Return the [x, y] coordinate for the center point of the cell that contains the specified text.  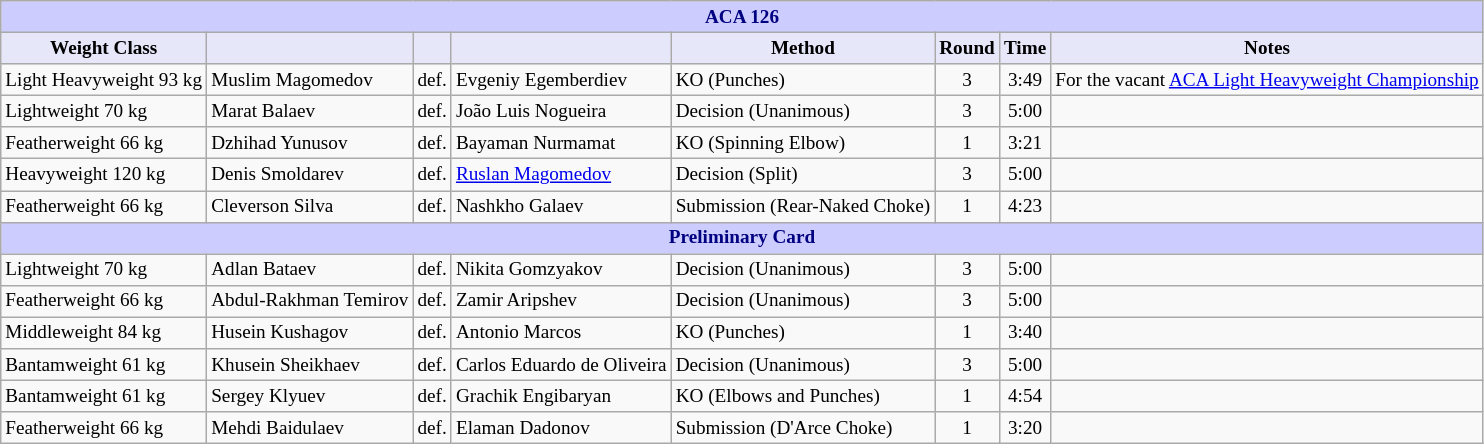
ACA 126 [742, 17]
3:20 [1024, 428]
For the vacant ACA Light Heavyweight Championship [1267, 80]
Mehdi Baidulaev [310, 428]
Method [803, 48]
Elaman Dadonov [561, 428]
Husein Kushagov [310, 333]
4:54 [1024, 396]
Round [968, 48]
3:49 [1024, 80]
Middleweight 84 kg [104, 333]
4:23 [1024, 206]
Abdul-Rakhman Temirov [310, 301]
Decision (Split) [803, 175]
Adlan Bataev [310, 270]
Preliminary Card [742, 238]
3:40 [1024, 333]
Zamir Aripshev [561, 301]
Sergey Klyuev [310, 396]
Denis Smoldarev [310, 175]
Cleverson Silva [310, 206]
Grachik Engibaryan [561, 396]
Khusein Sheikhaev [310, 365]
Light Heavyweight 93 kg [104, 80]
Notes [1267, 48]
KO (Spinning Elbow) [803, 143]
Submission (Rear-Naked Choke) [803, 206]
Nikita Gomzyakov [561, 270]
Ruslan Magomedov [561, 175]
Antonio Marcos [561, 333]
Time [1024, 48]
Nashkho Galaev [561, 206]
Evgeniy Egemberdiev [561, 80]
Bayaman Nurmamat [561, 143]
João Luis Nogueira [561, 111]
Submission (D'Arce Choke) [803, 428]
Dzhihad Yunusov [310, 143]
KO (Elbows and Punches) [803, 396]
Muslim Magomedov [310, 80]
Heavyweight 120 kg [104, 175]
Carlos Eduardo de Oliveira [561, 365]
3:21 [1024, 143]
Marat Balaev [310, 111]
Weight Class [104, 48]
